Output the [X, Y] coordinate of the center of the cell containing the given text.  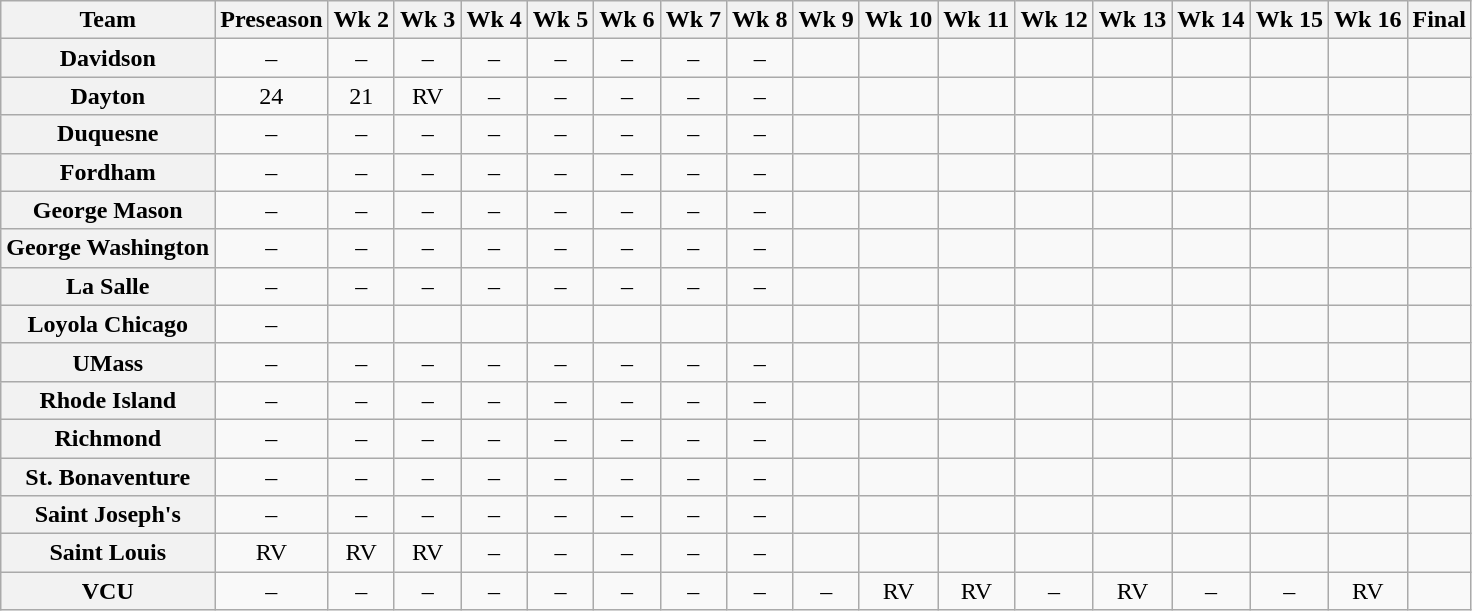
Rhode Island [108, 400]
Davidson [108, 58]
Final [1439, 20]
Wk 16 [1368, 20]
Wk 9 [826, 20]
Wk 13 [1132, 20]
Duquesne [108, 134]
Loyola Chicago [108, 324]
Wk 12 [1054, 20]
Team [108, 20]
21 [361, 96]
Dayton [108, 96]
Wk 10 [898, 20]
La Salle [108, 286]
Wk 6 [627, 20]
Fordham [108, 172]
Wk 3 [427, 20]
24 [272, 96]
George Mason [108, 210]
Wk 4 [494, 20]
Saint Louis [108, 553]
Wk 11 [976, 20]
VCU [108, 591]
Wk 5 [560, 20]
Preseason [272, 20]
St. Bonaventure [108, 477]
UMass [108, 362]
Saint Joseph's [108, 515]
Wk 7 [693, 20]
Wk 14 [1211, 20]
Wk 8 [760, 20]
Wk 2 [361, 20]
Wk 15 [1289, 20]
Richmond [108, 438]
George Washington [108, 248]
